Capture the cell that displays the provided text and extract its (x, y) central coordinate. 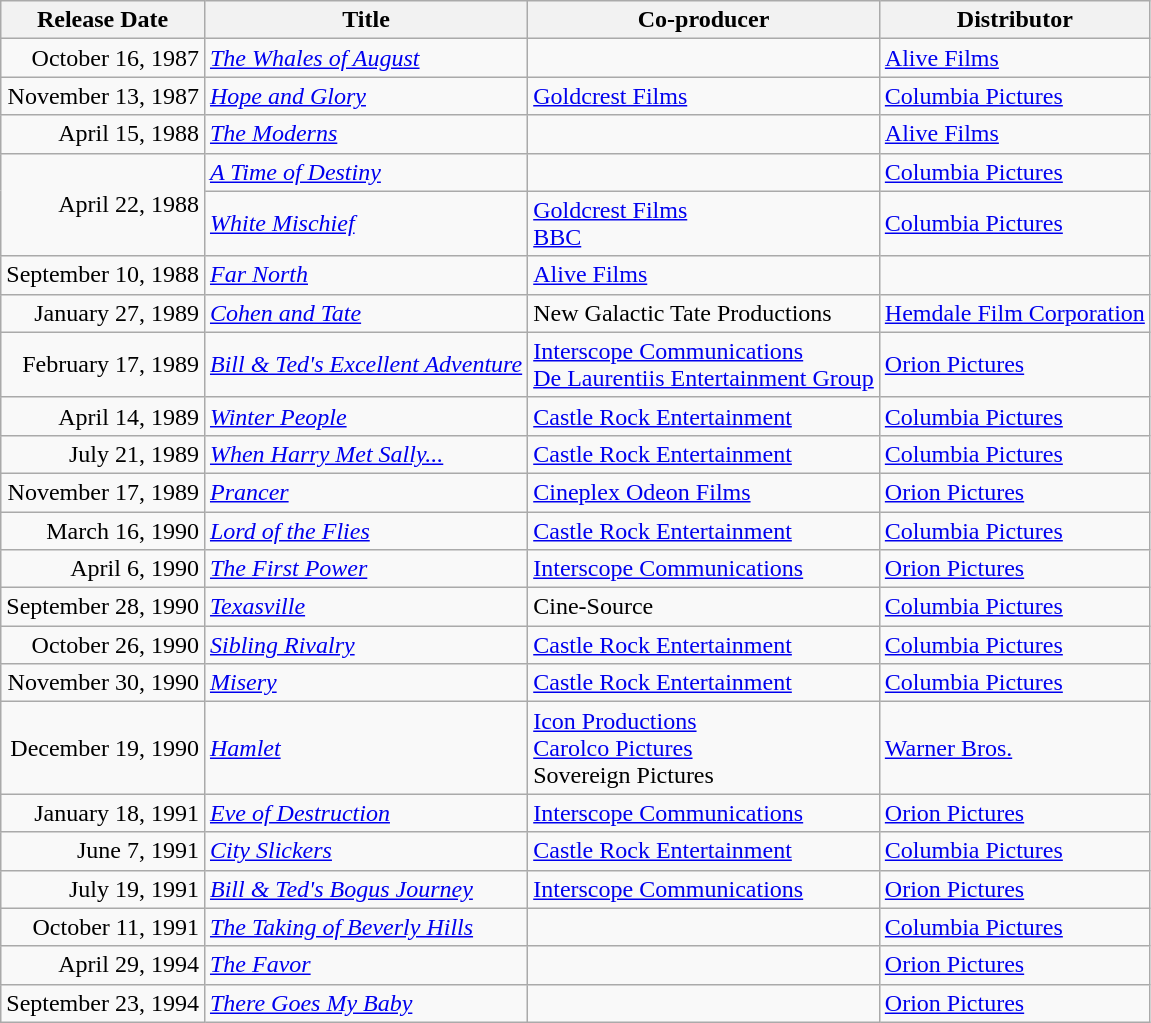
Release Date (103, 20)
Prancer (366, 492)
City Slickers (366, 851)
A Time of Destiny (366, 172)
April 14, 1989 (103, 416)
The Whales of August (366, 58)
Bill & Ted's Excellent Adventure (366, 364)
Lord of the Flies (366, 531)
Hope and Glory (366, 96)
Cine-Source (704, 607)
January 18, 1991 (103, 813)
Icon ProductionsCarolco PicturesSovereign Pictures (704, 748)
Title (366, 20)
November 17, 1989 (103, 492)
The First Power (366, 569)
June 7, 1991 (103, 851)
April 6, 1990 (103, 569)
September 28, 1990 (103, 607)
July 21, 1989 (103, 454)
Misery (366, 683)
Cohen and Tate (366, 313)
September 10, 1988 (103, 275)
The Taking of Beverly Hills (366, 927)
September 23, 1994 (103, 1003)
When Harry Met Sally... (366, 454)
January 27, 1989 (103, 313)
April 22, 1988 (103, 204)
February 17, 1989 (103, 364)
October 11, 1991 (103, 927)
Warner Bros. (1014, 748)
October 26, 1990 (103, 645)
Cineplex Odeon Films (704, 492)
Eve of Destruction (366, 813)
Bill & Ted's Bogus Journey (366, 889)
Hamlet (366, 748)
Goldcrest FilmsBBC (704, 224)
New Galactic Tate Productions (704, 313)
There Goes My Baby (366, 1003)
Texasville (366, 607)
Goldcrest Films (704, 96)
Co-producer (704, 20)
Far North (366, 275)
The Favor (366, 965)
November 30, 1990 (103, 683)
March 16, 1990 (103, 531)
Interscope CommunicationsDe Laurentiis Entertainment Group (704, 364)
Winter People (366, 416)
October 16, 1987 (103, 58)
White Mischief (366, 224)
Distributor (1014, 20)
Sibling Rivalry (366, 645)
Hemdale Film Corporation (1014, 313)
April 29, 1994 (103, 965)
November 13, 1987 (103, 96)
July 19, 1991 (103, 889)
December 19, 1990 (103, 748)
The Moderns (366, 134)
April 15, 1988 (103, 134)
